Return the [x, y] coordinate for the center point of the cell that contains the specified text.  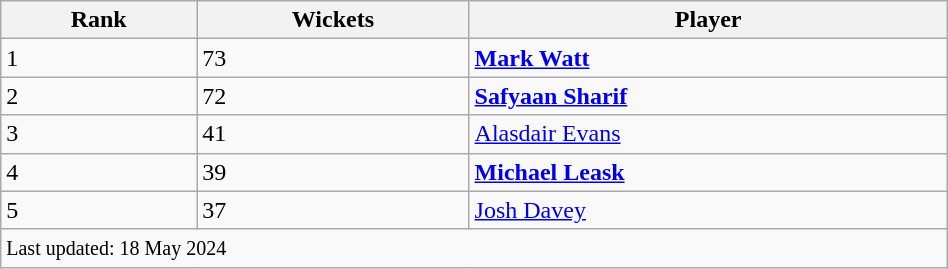
4 [99, 172]
Mark Watt [708, 58]
Player [708, 20]
Last updated: 18 May 2024 [474, 248]
73 [333, 58]
Safyaan Sharif [708, 96]
Wickets [333, 20]
Josh Davey [708, 210]
Alasdair Evans [708, 134]
37 [333, 210]
2 [99, 96]
5 [99, 210]
1 [99, 58]
72 [333, 96]
Rank [99, 20]
3 [99, 134]
39 [333, 172]
41 [333, 134]
Michael Leask [708, 172]
